Output the [X, Y] coordinate of the center of the cell containing the given text.  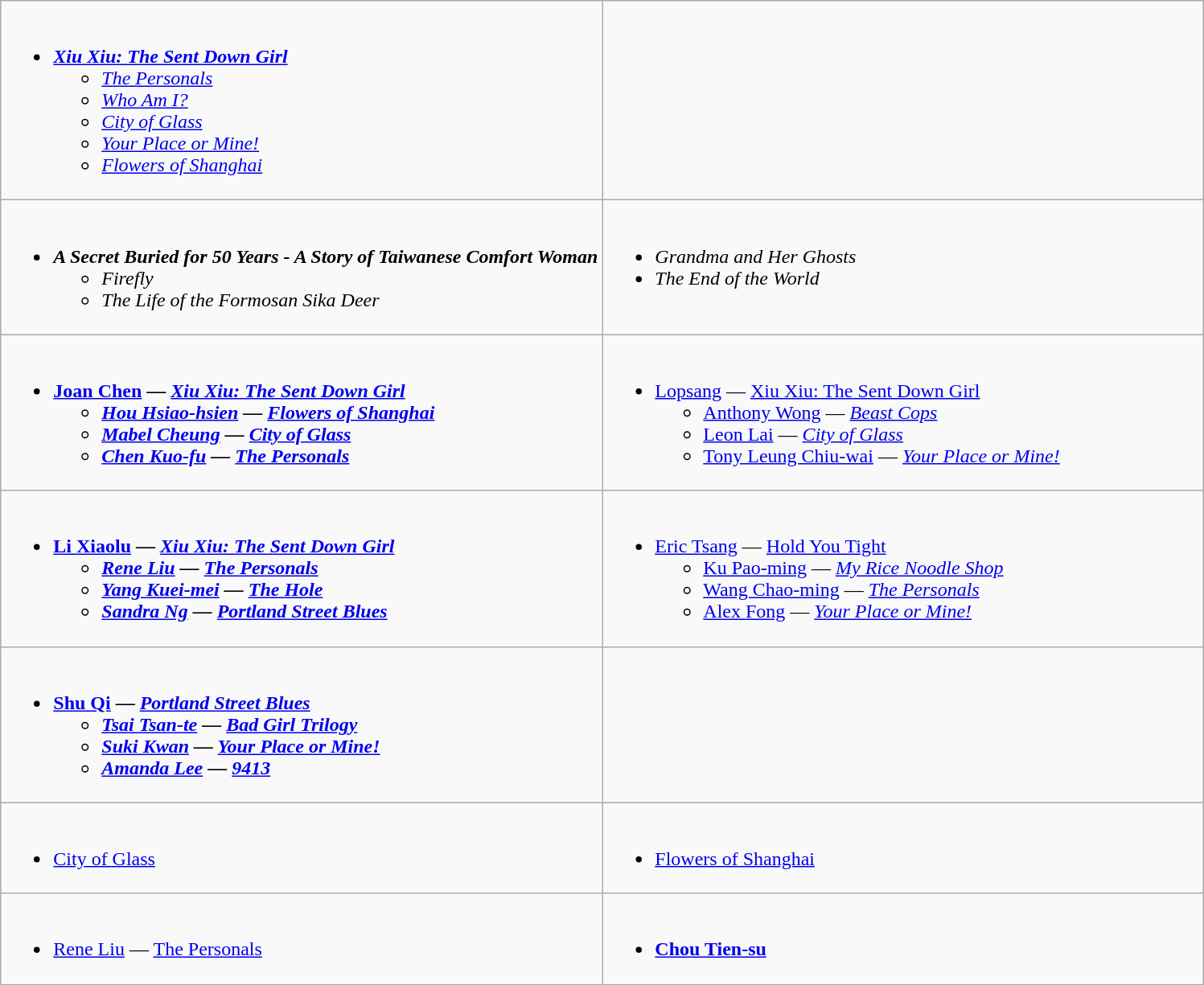
Grandma and Her GhostsThe End of the World [903, 267]
Li Xiaolu — Xiu Xiu: The Sent Down GirlRene Liu — The PersonalsYang Kuei-mei — The HoleSandra Ng — Portland Street Blues [302, 568]
Eric Tsang — Hold You TightKu Pao-ming — My Rice Noodle ShopWang Chao-ming — The PersonalsAlex Fong — Your Place or Mine! [903, 568]
Lopsang — Xiu Xiu: The Sent Down GirlAnthony Wong — Beast CopsLeon Lai — City of GlassTony Leung Chiu-wai — Your Place or Mine! [903, 412]
City of Glass [302, 848]
Chou Tien-su [903, 939]
Flowers of Shanghai [903, 848]
Rene Liu — The Personals [302, 939]
Joan Chen — Xiu Xiu: The Sent Down GirlHou Hsiao-hsien — Flowers of ShanghaiMabel Cheung — City of GlassChen Kuo-fu — The Personals [302, 412]
A Secret Buried for 50 Years - A Story of Taiwanese Comfort WomanFireflyThe Life of the Formosan Sika Deer [302, 267]
Shu Qi — Portland Street BluesTsai Tsan-te — Bad Girl TrilogySuki Kwan — Your Place or Mine!Amanda Lee — 9413 [302, 724]
Xiu Xiu: The Sent Down GirlThe PersonalsWho Am I?City of GlassYour Place or Mine!Flowers of Shanghai [302, 101]
